Return (x, y) of the center of cell containing provided text 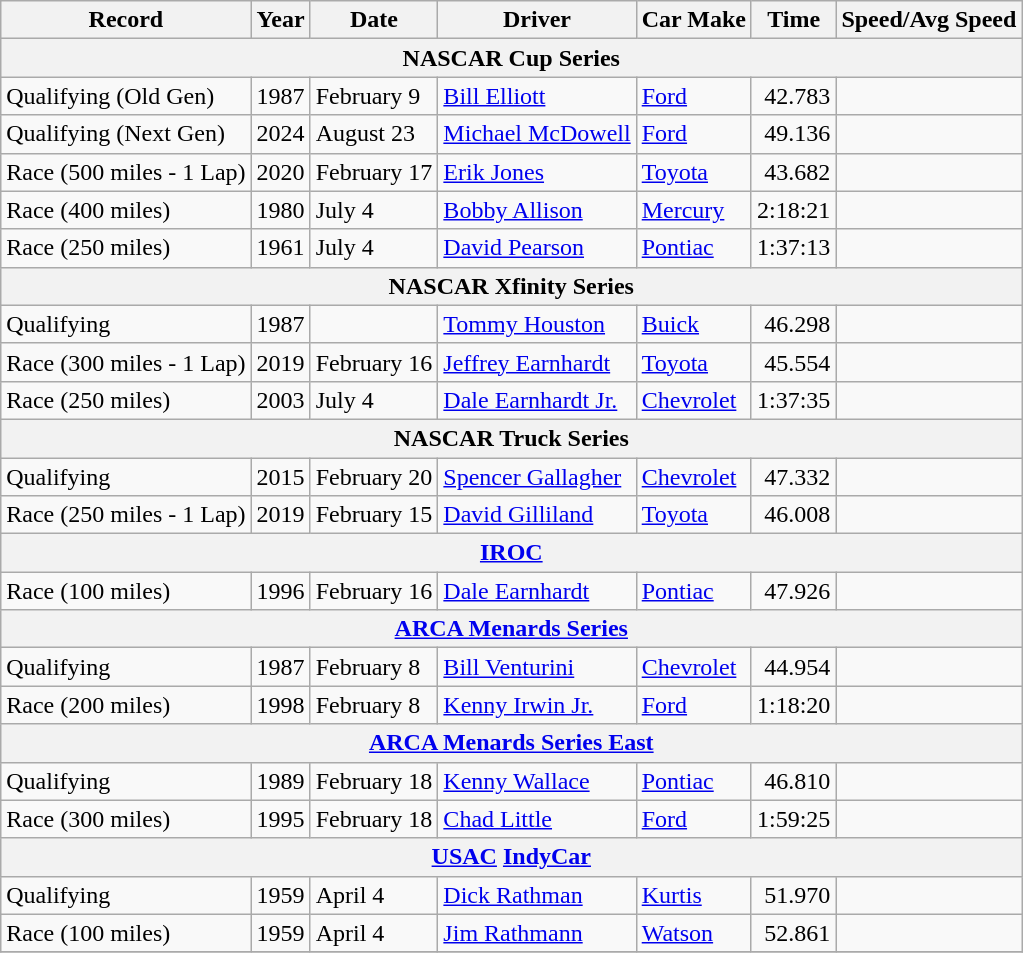
February 17 (374, 172)
Race (200 miles) (126, 705)
Date (374, 20)
46.810 (793, 781)
2015 (280, 477)
ARCA Menards Series (512, 629)
Mercury (694, 210)
51.970 (793, 895)
Erik Jones (537, 172)
1:37:35 (793, 400)
Jeffrey Earnhardt (537, 362)
1998 (280, 705)
Race (300 miles - 1 Lap) (126, 362)
46.298 (793, 324)
Bill Elliott (537, 96)
Speed/Avg Speed (929, 20)
February 20 (374, 477)
1989 (280, 781)
1961 (280, 248)
Dick Rathman (537, 895)
Watson (694, 933)
1:37:13 (793, 248)
Bobby Allison (537, 210)
47.926 (793, 591)
43.682 (793, 172)
Kenny Wallace (537, 781)
David Gilliland (537, 515)
Dale Earnhardt Jr. (537, 400)
IROC (512, 553)
ARCA Menards Series East (512, 743)
David Pearson (537, 248)
August 23 (374, 134)
Qualifying (Next Gen) (126, 134)
45.554 (793, 362)
Qualifying (Old Gen) (126, 96)
Race (400 miles) (126, 210)
Jim Rathmann (537, 933)
1:59:25 (793, 819)
2024 (280, 134)
46.008 (793, 515)
February 9 (374, 96)
Year (280, 20)
Dale Earnhardt (537, 591)
Race (500 miles - 1 Lap) (126, 172)
47.332 (793, 477)
Race (300 miles) (126, 819)
Chad Little (537, 819)
Bill Venturini (537, 667)
1980 (280, 210)
Buick (694, 324)
42.783 (793, 96)
Driver (537, 20)
NASCAR Xfinity Series (512, 286)
February 15 (374, 515)
1995 (280, 819)
NASCAR Truck Series (512, 438)
52.861 (793, 933)
2:18:21 (793, 210)
NASCAR Cup Series (512, 58)
Car Make (694, 20)
49.136 (793, 134)
44.954 (793, 667)
1:18:20 (793, 705)
Tommy Houston (537, 324)
Race (250 miles - 1 Lap) (126, 515)
Michael McDowell (537, 134)
USAC IndyCar (512, 857)
Time (793, 20)
Kenny Irwin Jr. (537, 705)
2020 (280, 172)
Kurtis (694, 895)
Record (126, 20)
2003 (280, 400)
Spencer Gallagher (537, 477)
1996 (280, 591)
